Extract the (x, y) coordinate from the center of the cell holding the provided text.  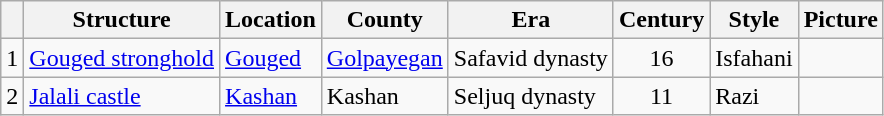
Isfahani (754, 58)
16 (661, 58)
Safavid dynasty (530, 58)
Jalali castle (122, 96)
1 (12, 58)
Century (661, 20)
Golpayegan (384, 58)
Gouged (271, 58)
Location (271, 20)
Structure (122, 20)
Razi (754, 96)
County (384, 20)
Picture (840, 20)
2 (12, 96)
11 (661, 96)
Era (530, 20)
Gouged stronghold (122, 58)
Style (754, 20)
Seljuq dynasty (530, 96)
